Pinpoint the cell where the given text exists, returning its (X, Y) midpoint coordinate. 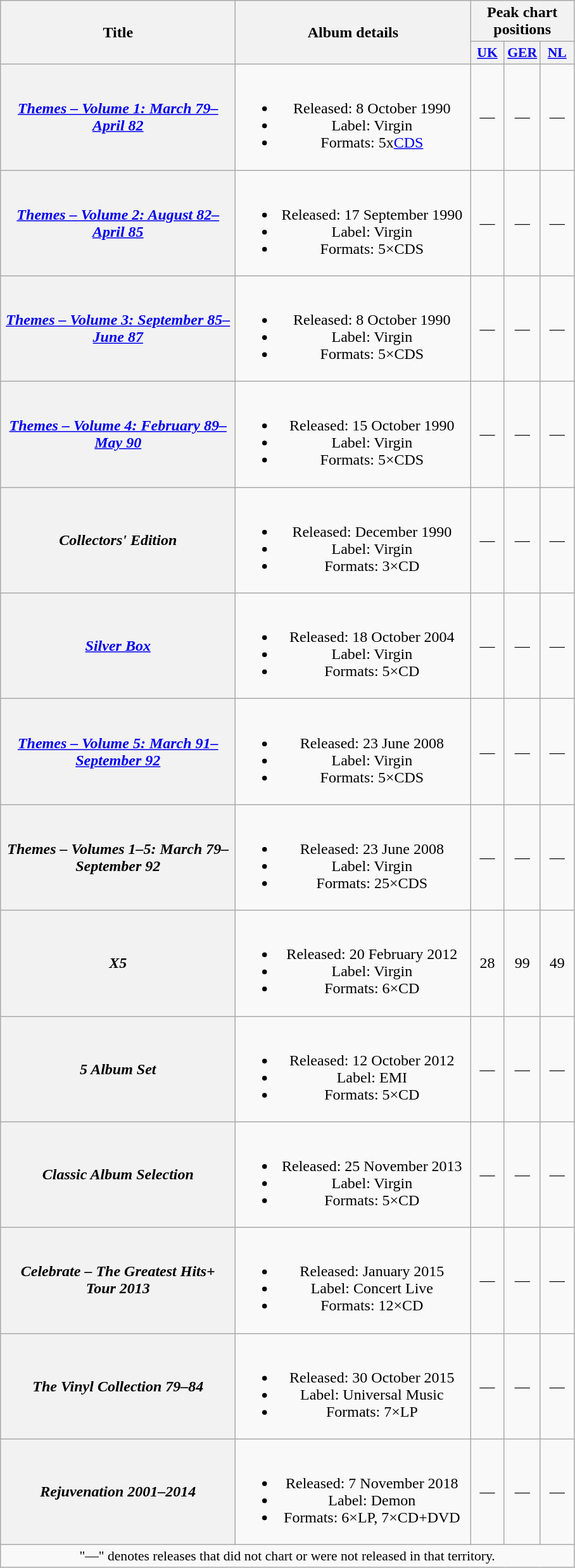
Released: 17 September 1990Label: VirginFormats: 5×CDS (353, 223)
Silver Box (118, 646)
Peak chart positions (522, 22)
Celebrate – The Greatest Hits+ Tour 2013 (118, 1280)
"—" denotes releases that did not chart or were not released in that territory. (287, 1556)
Released: 23 June 2008Label: VirginFormats: 5×CDS (353, 752)
UK (488, 53)
Themes – Volume 3: September 85–June 87 (118, 329)
Themes – Volume 5: March 91–September 92 (118, 752)
5 Album Set (118, 1069)
Title (118, 33)
Released: 15 October 1990Label: VirginFormats: 5×CDS (353, 434)
28 (488, 963)
Released: 7 November 2018Label: DemonFormats: 6×LP, 7×CD+DVD (353, 1491)
Released: 18 October 2004Label: VirginFormats: 5×CD (353, 646)
GER (522, 53)
Released: December 1990Label: VirginFormats: 3×CD (353, 541)
Released: 23 June 2008Label: VirginFormats: 25×CDS (353, 857)
Classic Album Selection (118, 1175)
49 (557, 963)
Themes – Volume 2: August 82–April 85 (118, 223)
Released: 8 October 1990Label: VirginFormats: 5×CDS (353, 329)
Released: 12 October 2012Label: EMIFormats: 5×CD (353, 1069)
The Vinyl Collection 79–84 (118, 1386)
Themes – Volume 1: March 79–April 82 (118, 116)
Album details (353, 33)
Released: 25 November 2013Label: VirginFormats: 5×CD (353, 1175)
Collectors' Edition (118, 541)
Released: January 2015Label: Concert LiveFormats: 12×CD (353, 1280)
Rejuvenation 2001–2014 (118, 1491)
99 (522, 963)
X5 (118, 963)
NL (557, 53)
Themes – Volumes 1–5: March 79–September 92 (118, 857)
Released: 30 October 2015Label: Universal MusicFormats: 7×LP (353, 1386)
Released: 8 October 1990Label: VirginFormats: 5xCDS (353, 116)
Released: 20 February 2012Label: VirginFormats: 6×CD (353, 963)
Themes – Volume 4: February 89–May 90 (118, 434)
